Return [x, y] of the center of cell containing provided text 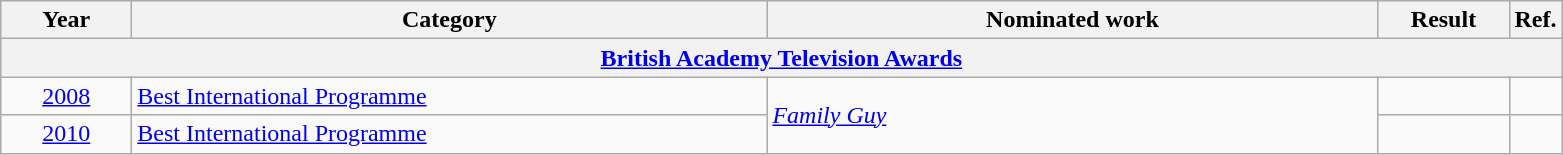
British Academy Television Awards [782, 58]
Result [1444, 20]
Year [66, 20]
Category [450, 20]
2010 [66, 134]
2008 [66, 96]
Nominated work [1072, 20]
Ref. [1536, 20]
Family Guy [1072, 115]
